Find where the given text appears and provide that cell's center as (x, y) coordinate. 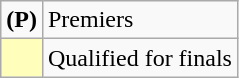
Premiers (140, 20)
Qualified for finals (140, 58)
(P) (22, 20)
